Search for the cell housing the specified text and yield its [X, Y] center coordinate. 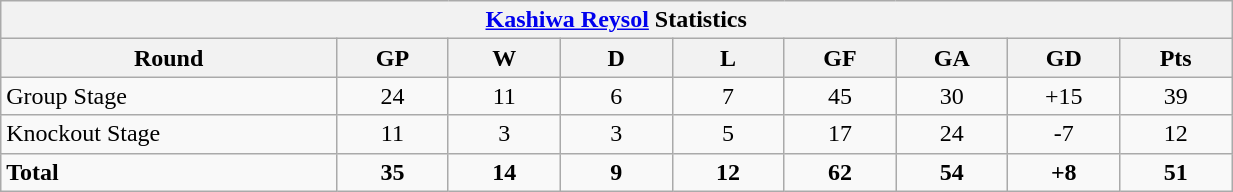
-7 [1064, 134]
GA [952, 58]
Knockout Stage [169, 134]
Round [169, 58]
GF [840, 58]
51 [1176, 172]
7 [728, 96]
D [616, 58]
Pts [1176, 58]
54 [952, 172]
5 [728, 134]
W [504, 58]
62 [840, 172]
Total [169, 172]
+15 [1064, 96]
30 [952, 96]
GP [392, 58]
45 [840, 96]
Kashiwa Reysol Statistics [616, 20]
L [728, 58]
GD [1064, 58]
+8 [1064, 172]
6 [616, 96]
39 [1176, 96]
14 [504, 172]
9 [616, 172]
17 [840, 134]
35 [392, 172]
Group Stage [169, 96]
